Search for the cell housing the specified text and yield its (X, Y) center coordinate. 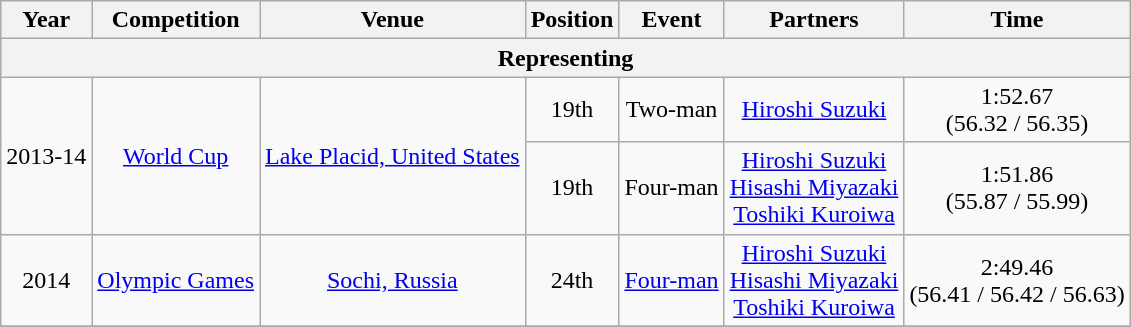
2:49.46(56.41 / 56.42 / 56.63) (1017, 280)
Olympic Games (176, 280)
Partners (814, 20)
Year (46, 20)
24th (572, 280)
Competition (176, 20)
1:52.67(56.32 / 56.35) (1017, 110)
Venue (393, 20)
Hiroshi Suzuki (814, 110)
2013-14 (46, 156)
Lake Placid, United States (393, 156)
Representing (566, 58)
Two-man (672, 110)
Sochi, Russia (393, 280)
1:51.86(55.87 / 55.99) (1017, 188)
World Cup (176, 156)
Time (1017, 20)
Event (672, 20)
Position (572, 20)
2014 (46, 280)
